Return [X, Y] of the center of cell containing provided text 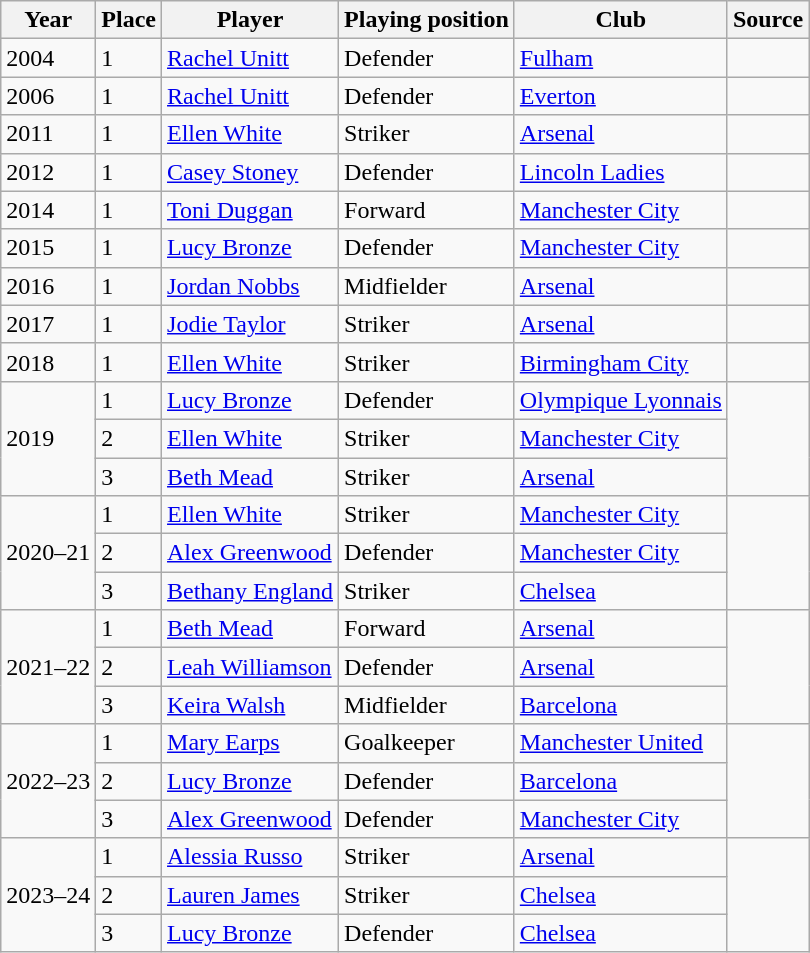
2016 [48, 286]
Jodie Taylor [250, 324]
2004 [48, 58]
Lincoln Ladies [620, 172]
Mary Earps [250, 743]
Leah Williamson [250, 667]
Birmingham City [620, 362]
Everton [620, 96]
Goalkeeper [427, 743]
2022–23 [48, 781]
Casey Stoney [250, 172]
Fulham [620, 58]
2006 [48, 96]
2023–24 [48, 895]
2015 [48, 248]
Toni Duggan [250, 210]
2019 [48, 438]
Lauren James [250, 895]
Manchester United [620, 743]
Playing position [427, 20]
Bethany England [250, 591]
Alessia Russo [250, 857]
2018 [48, 362]
2014 [48, 210]
Olympique Lyonnais [620, 400]
Source [768, 20]
2020–21 [48, 553]
Club [620, 20]
Jordan Nobbs [250, 286]
2017 [48, 324]
Place [129, 20]
2011 [48, 134]
Year [48, 20]
Keira Walsh [250, 705]
2012 [48, 172]
Player [250, 20]
2021–22 [48, 667]
